Output the (x, y) coordinate of the center of the cell containing the given text.  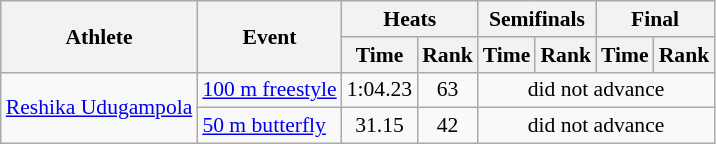
31.15 (380, 126)
1:04.23 (380, 90)
Athlete (100, 36)
Heats (410, 19)
42 (448, 126)
Semifinals (537, 19)
100 m freestyle (269, 90)
Event (269, 36)
63 (448, 90)
Final (655, 19)
50 m butterfly (269, 126)
Reshika Udugampola (100, 108)
